Extract the (x, y) coordinate from the center of the cell holding the provided text.  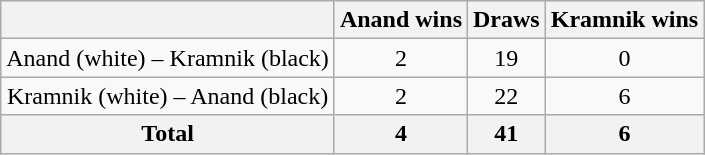
Anand (white) – Kramnik (black) (168, 58)
0 (624, 58)
41 (507, 134)
22 (507, 96)
4 (400, 134)
Kramnik (white) – Anand (black) (168, 96)
Total (168, 134)
Kramnik wins (624, 20)
Draws (507, 20)
19 (507, 58)
Anand wins (400, 20)
